Pinpoint the cell where the given text exists, returning its (X, Y) midpoint coordinate. 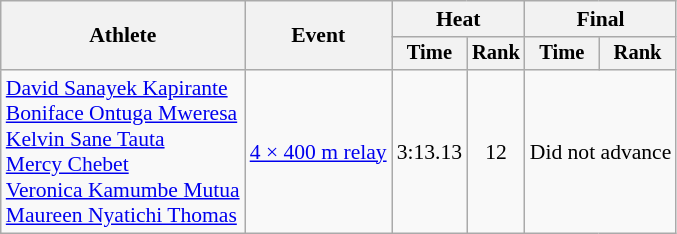
Event (318, 36)
Athlete (123, 36)
David Sanayek KapiranteBoniface Ontuga MweresaKelvin Sane TautaMercy ChebetVeronica Kamumbe MutuaMaureen Nyatichi Thomas (123, 152)
Final (601, 19)
Did not advance (601, 152)
Heat (458, 19)
4 × 400 m relay (318, 152)
12 (496, 152)
3:13.13 (430, 152)
